Search for the cell housing the specified text and yield its [x, y] center coordinate. 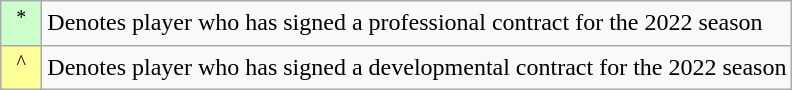
^ [22, 68]
Denotes player who has signed a developmental contract for the 2022 season [417, 68]
Denotes player who has signed a professional contract for the 2022 season [417, 24]
* [22, 24]
